Return the (x, y) coordinate for the center point of the cell that contains the specified text.  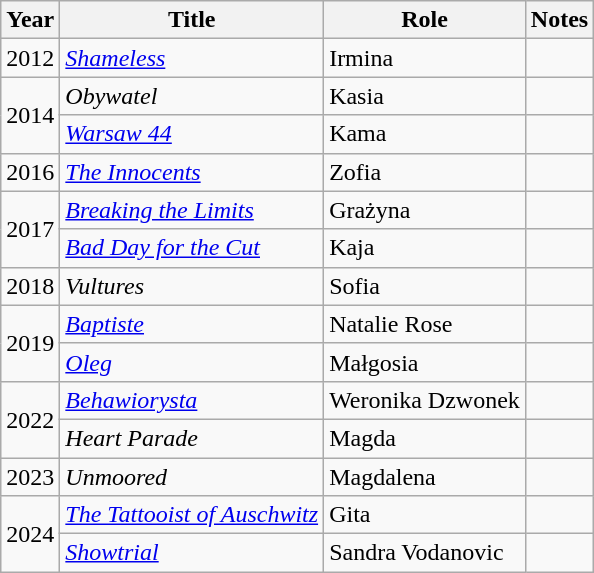
Grażyna (425, 210)
Notes (559, 20)
Shameless (192, 58)
Małgosia (425, 362)
2012 (30, 58)
Weronika Dzwonek (425, 400)
2014 (30, 115)
Year (30, 20)
Breaking the Limits (192, 210)
Magdalena (425, 477)
Title (192, 20)
Natalie Rose (425, 324)
Warsaw 44 (192, 134)
2022 (30, 419)
Bad Day for the Cut (192, 248)
Obywatel (192, 96)
Irmina (425, 58)
Behawiorysta (192, 400)
Sandra Vodanovic (425, 553)
2023 (30, 477)
2024 (30, 534)
Sofia (425, 286)
Oleg (192, 362)
The Innocents (192, 172)
Showtrial (192, 553)
Unmoored (192, 477)
Heart Parade (192, 438)
Baptiste (192, 324)
Kaja (425, 248)
2019 (30, 343)
Role (425, 20)
Kasia (425, 96)
Vultures (192, 286)
Magda (425, 438)
The Tattooist of Auschwitz (192, 515)
2018 (30, 286)
2017 (30, 229)
Gita (425, 515)
2016 (30, 172)
Zofia (425, 172)
Kama (425, 134)
